Search for the cell housing the specified text and yield its (x, y) center coordinate. 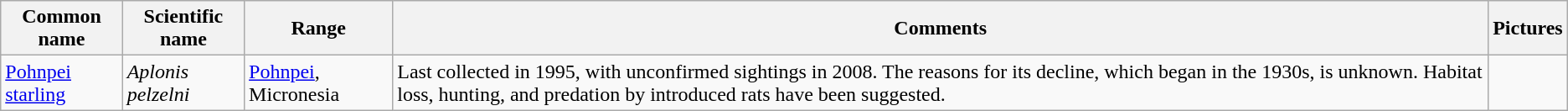
Scientific name (183, 29)
Pohnpei, Micronesia (318, 82)
Range (318, 29)
Common name (62, 29)
Pohnpei starling (62, 82)
Aplonis pelzelni (183, 82)
Comments (941, 29)
Pictures (1528, 29)
